Extract the [x, y] coordinate from the center of the cell holding the provided text.  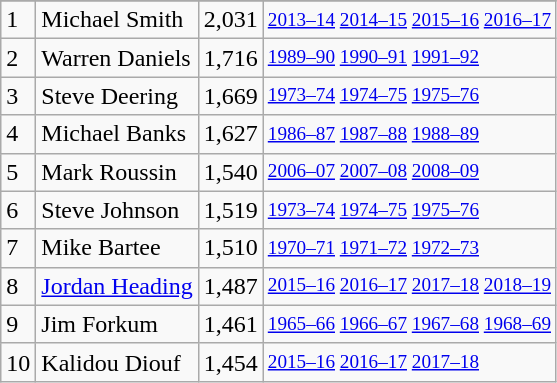
2013–14 2014–15 2015–16 2016–17 [409, 20]
1,454 [230, 362]
1,510 [230, 248]
3 [18, 96]
4 [18, 134]
Steve Johnson [117, 210]
2015–16 2016–17 2017–18 2018–19 [409, 286]
7 [18, 248]
1 [18, 20]
Michael Smith [117, 20]
1965–66 1966–67 1967–68 1968–69 [409, 324]
Mark Roussin [117, 172]
2015–16 2016–17 2017–18 [409, 362]
1,716 [230, 58]
5 [18, 172]
Jim Forkum [117, 324]
9 [18, 324]
1989–90 1990–91 1991–92 [409, 58]
Kalidou Diouf [117, 362]
1970–71 1971–72 1972–73 [409, 248]
6 [18, 210]
10 [18, 362]
1,519 [230, 210]
1986–87 1987–88 1988–89 [409, 134]
1,627 [230, 134]
Mike Bartee [117, 248]
Michael Banks [117, 134]
2006–07 2007–08 2008–09 [409, 172]
Steve Deering [117, 96]
1,487 [230, 286]
1,461 [230, 324]
2 [18, 58]
1,540 [230, 172]
8 [18, 286]
2,031 [230, 20]
1,669 [230, 96]
Jordan Heading [117, 286]
Warren Daniels [117, 58]
